Return [X, Y] of the center of cell containing provided text 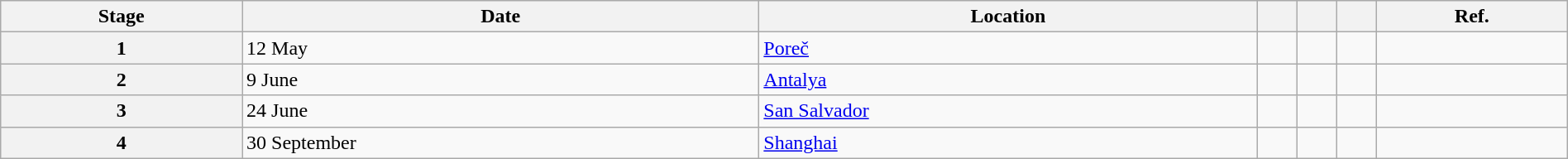
3 [122, 111]
12 May [501, 48]
Ref. [1472, 17]
4 [122, 142]
1 [122, 48]
Location [1008, 17]
Date [501, 17]
24 June [501, 111]
Shanghai [1008, 142]
Antalya [1008, 79]
9 June [501, 79]
2 [122, 79]
Stage [122, 17]
Poreč [1008, 48]
30 September [501, 142]
San Salvador [1008, 111]
